For the text-containing cell, return its midpoint in (X, Y) coordinate format. 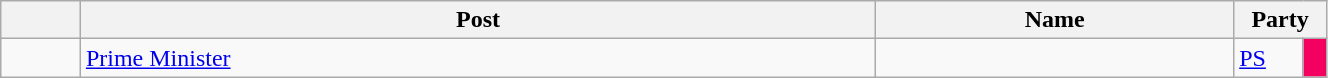
Party (1280, 20)
Prime Minister (478, 58)
PS (1269, 58)
Post (478, 20)
Name (1055, 20)
